Provide the [x, y] coordinate of the cell's center where the given text is located.  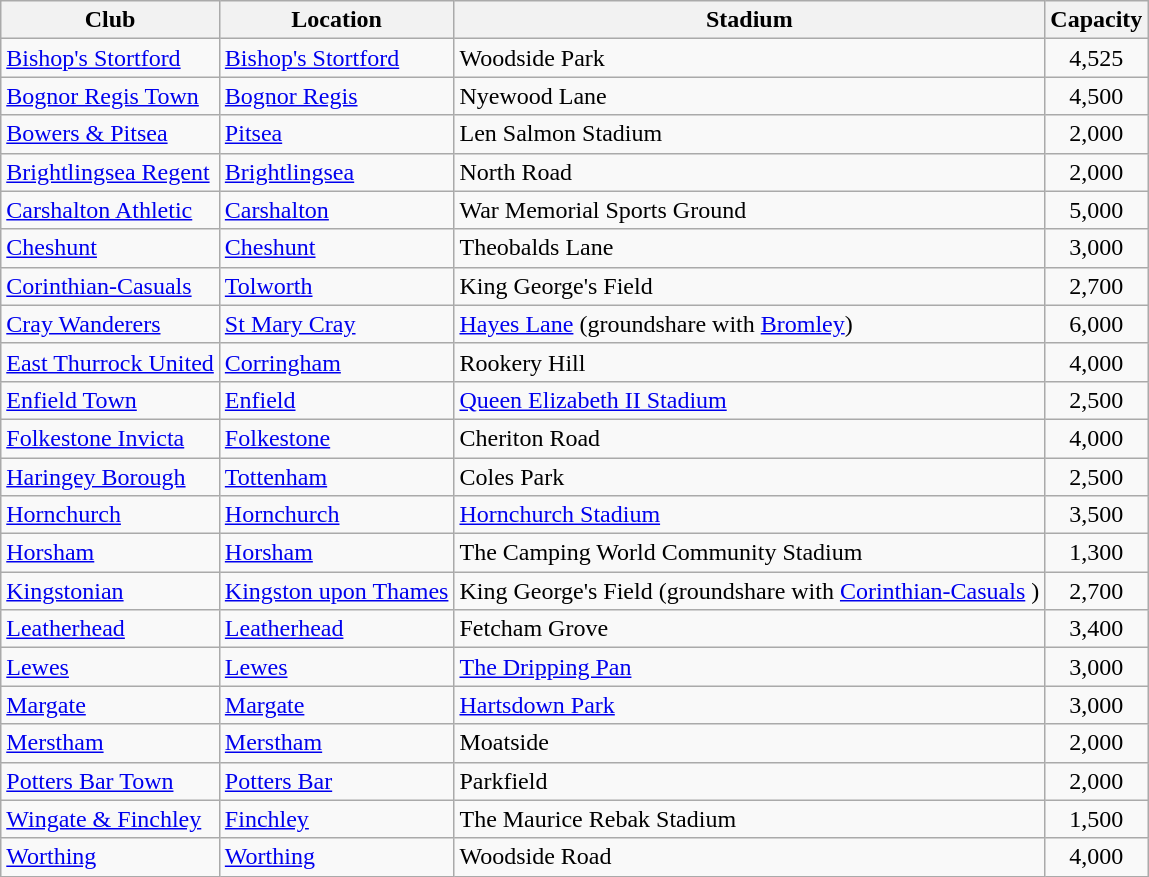
Theobalds Lane [750, 248]
Enfield Town [110, 400]
Hartsdown Park [750, 705]
Potters Bar Town [110, 781]
Brightlingsea [336, 172]
The Maurice Rebak Stadium [750, 819]
Cheriton Road [750, 438]
King George's Field [750, 286]
Finchley [336, 819]
3,400 [1096, 629]
Bognor Regis [336, 96]
Folkestone Invicta [110, 438]
Pitsea [336, 134]
Bowers & Pitsea [110, 134]
Carshalton [336, 210]
Tottenham [336, 477]
Coles Park [750, 477]
Haringey Borough [110, 477]
1,500 [1096, 819]
5,000 [1096, 210]
King George's Field (groundshare with Corinthian-Casuals ) [750, 591]
Hayes Lane (groundshare with Bromley) [750, 324]
Rookery Hill [750, 362]
Moatside [750, 743]
1,300 [1096, 553]
Queen Elizabeth II Stadium [750, 400]
Hornchurch Stadium [750, 515]
Wingate & Finchley [110, 819]
Tolworth [336, 286]
Carshalton Athletic [110, 210]
Stadium [750, 20]
The Camping World Community Stadium [750, 553]
East Thurrock United [110, 362]
Enfield [336, 400]
Fetcham Grove [750, 629]
Club [110, 20]
Brightlingsea Regent [110, 172]
4,500 [1096, 96]
Corringham [336, 362]
Nyewood Lane [750, 96]
Kingston upon Thames [336, 591]
Parkfield [750, 781]
3,500 [1096, 515]
Woodside Park [750, 58]
Kingstonian [110, 591]
Corinthian-Casuals [110, 286]
Cray Wanderers [110, 324]
North Road [750, 172]
War Memorial Sports Ground [750, 210]
Folkestone [336, 438]
4,525 [1096, 58]
6,000 [1096, 324]
Potters Bar [336, 781]
Capacity [1096, 20]
The Dripping Pan [750, 667]
Len Salmon Stadium [750, 134]
Bognor Regis Town [110, 96]
Location [336, 20]
Woodside Road [750, 857]
St Mary Cray [336, 324]
